Provide the (x, y) coordinate of the cell's center where the given text is located.  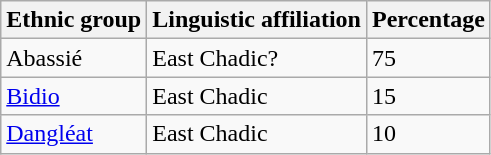
15 (428, 96)
Ethnic group (74, 20)
East Chadic? (257, 58)
Linguistic affiliation (257, 20)
75 (428, 58)
Percentage (428, 20)
10 (428, 134)
Bidio (74, 96)
Dangléat (74, 134)
Abassié (74, 58)
